Search for the cell housing the specified text and yield its [X, Y] center coordinate. 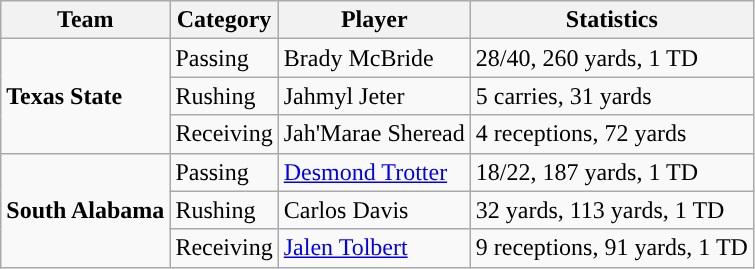
Team [86, 20]
Brady McBride [374, 58]
5 carries, 31 yards [612, 96]
South Alabama [86, 210]
Jalen Tolbert [374, 248]
Desmond Trotter [374, 172]
28/40, 260 yards, 1 TD [612, 58]
18/22, 187 yards, 1 TD [612, 172]
Texas State [86, 96]
Player [374, 20]
Jah'Marae Sheread [374, 134]
Category [224, 20]
32 yards, 113 yards, 1 TD [612, 210]
Statistics [612, 20]
Carlos Davis [374, 210]
9 receptions, 91 yards, 1 TD [612, 248]
4 receptions, 72 yards [612, 134]
Jahmyl Jeter [374, 96]
